Provide the [X, Y] coordinate of the cell's center where the given text is located.  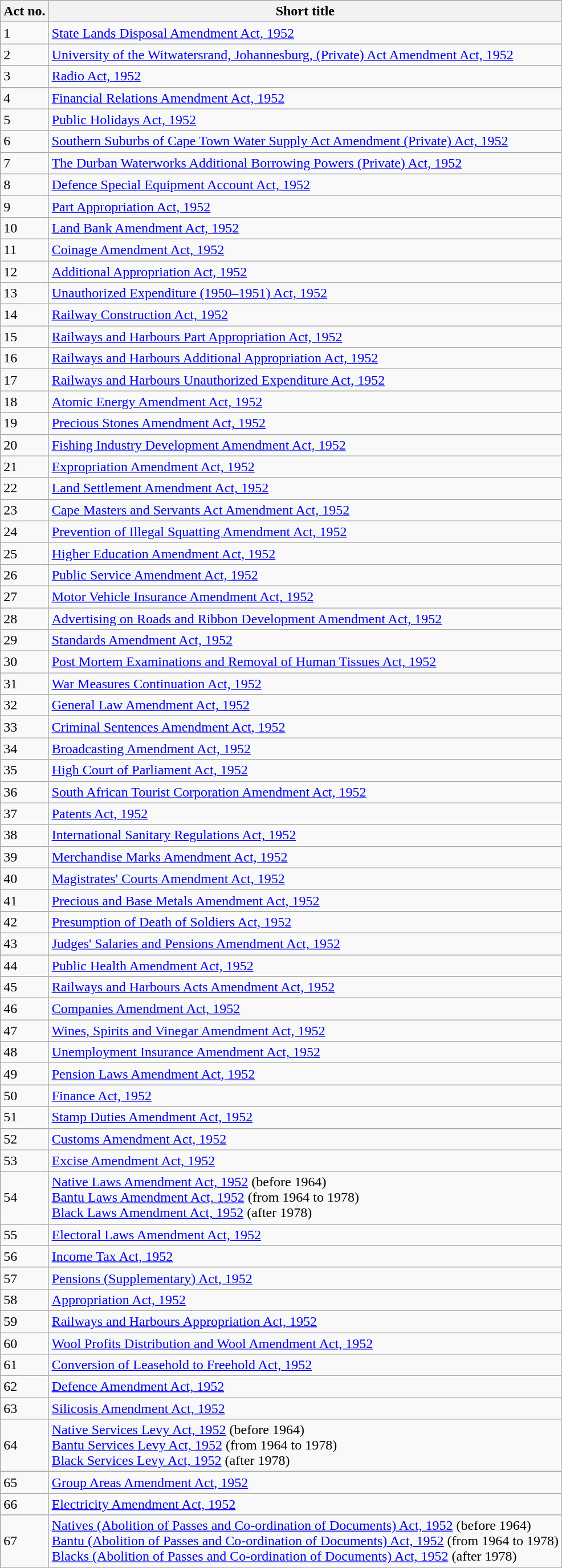
28 [25, 618]
12 [25, 272]
Patents Act, 1952 [305, 814]
Coinage Amendment Act, 1952 [305, 250]
Conversion of Leasehold to Freehold Act, 1952 [305, 1365]
Radio Act, 1952 [305, 76]
8 [25, 185]
Broadcasting Amendment Act, 1952 [305, 749]
58 [25, 1300]
Wines, Spirits and Vinegar Amendment Act, 1952 [305, 1031]
Group Areas Amendment Act, 1952 [305, 1483]
7 [25, 163]
Pensions (Supplementary) Act, 1952 [305, 1278]
Appropriation Act, 1952 [305, 1300]
54 [25, 1198]
14 [25, 315]
33 [25, 727]
39 [25, 857]
60 [25, 1343]
Income Tax Act, 1952 [305, 1256]
Prevention of Illegal Squatting Amendment Act, 1952 [305, 532]
25 [25, 553]
5 [25, 120]
2 [25, 55]
Criminal Sentences Amendment Act, 1952 [305, 727]
55 [25, 1235]
Public Health Amendment Act, 1952 [305, 966]
49 [25, 1074]
Public Holidays Act, 1952 [305, 120]
Railways and Harbours Unauthorized Expenditure Act, 1952 [305, 380]
Higher Education Amendment Act, 1952 [305, 553]
17 [25, 380]
Unauthorized Expenditure (1950–1951) Act, 1952 [305, 293]
Judges' Salaries and Pensions Amendment Act, 1952 [305, 944]
Excise Amendment Act, 1952 [305, 1161]
Public Service Amendment Act, 1952 [305, 575]
34 [25, 749]
27 [25, 597]
29 [25, 640]
21 [25, 467]
42 [25, 922]
41 [25, 900]
Advertising on Roads and Ribbon Development Amendment Act, 1952 [305, 618]
Silicosis Amendment Act, 1952 [305, 1408]
1 [25, 33]
Customs Amendment Act, 1952 [305, 1139]
4 [25, 98]
Native Laws Amendment Act, 1952 (before 1964) Bantu Laws Amendment Act, 1952 (from 1964 to 1978) Black Laws Amendment Act, 1952 (after 1978) [305, 1198]
High Court of Parliament Act, 1952 [305, 770]
43 [25, 944]
Additional Appropriation Act, 1952 [305, 272]
Short title [305, 11]
16 [25, 358]
20 [25, 445]
36 [25, 792]
59 [25, 1321]
44 [25, 966]
State Lands Disposal Amendment Act, 1952 [305, 33]
67 [25, 1541]
Electricity Amendment Act, 1952 [305, 1504]
26 [25, 575]
Electoral Laws Amendment Act, 1952 [305, 1235]
35 [25, 770]
24 [25, 532]
Standards Amendment Act, 1952 [305, 640]
Railways and Harbours Part Appropriation Act, 1952 [305, 337]
Expropriation Amendment Act, 1952 [305, 467]
32 [25, 705]
46 [25, 1009]
66 [25, 1504]
Defence Special Equipment Account Act, 1952 [305, 185]
Land Settlement Amendment Act, 1952 [305, 488]
University of the Witwatersrand, Johannesburg, (Private) Act Amendment Act, 1952 [305, 55]
48 [25, 1052]
37 [25, 814]
Precious Stones Amendment Act, 1952 [305, 423]
Presumption of Death of Soldiers Act, 1952 [305, 922]
9 [25, 206]
53 [25, 1161]
Railways and Harbours Appropriation Act, 1952 [305, 1321]
Act no. [25, 11]
Post Mortem Examinations and Removal of Human Tissues Act, 1952 [305, 662]
Motor Vehicle Insurance Amendment Act, 1952 [305, 597]
The Durban Waterworks Additional Borrowing Powers (Private) Act, 1952 [305, 163]
50 [25, 1096]
11 [25, 250]
45 [25, 987]
Fishing Industry Development Amendment Act, 1952 [305, 445]
Defence Amendment Act, 1952 [305, 1387]
63 [25, 1408]
Financial Relations Amendment Act, 1952 [305, 98]
40 [25, 879]
Railways and Harbours Acts Amendment Act, 1952 [305, 987]
Merchandise Marks Amendment Act, 1952 [305, 857]
Native Services Levy Act, 1952 (before 1964) Bantu Services Levy Act, 1952 (from 1964 to 1978) Black Services Levy Act, 1952 (after 1978) [305, 1445]
10 [25, 228]
6 [25, 141]
13 [25, 293]
Pension Laws Amendment Act, 1952 [305, 1074]
18 [25, 402]
62 [25, 1387]
57 [25, 1278]
Railways and Harbours Additional Appropriation Act, 1952 [305, 358]
23 [25, 510]
International Sanitary Regulations Act, 1952 [305, 835]
19 [25, 423]
South African Tourist Corporation Amendment Act, 1952 [305, 792]
Precious and Base Metals Amendment Act, 1952 [305, 900]
Land Bank Amendment Act, 1952 [305, 228]
Magistrates' Courts Amendment Act, 1952 [305, 879]
Companies Amendment Act, 1952 [305, 1009]
31 [25, 684]
Atomic Energy Amendment Act, 1952 [305, 402]
65 [25, 1483]
Wool Profits Distribution and Wool Amendment Act, 1952 [305, 1343]
General Law Amendment Act, 1952 [305, 705]
War Measures Continuation Act, 1952 [305, 684]
61 [25, 1365]
56 [25, 1256]
47 [25, 1031]
Railway Construction Act, 1952 [305, 315]
Southern Suburbs of Cape Town Water Supply Act Amendment (Private) Act, 1952 [305, 141]
22 [25, 488]
52 [25, 1139]
Unemployment Insurance Amendment Act, 1952 [305, 1052]
64 [25, 1445]
Finance Act, 1952 [305, 1096]
Stamp Duties Amendment Act, 1952 [305, 1117]
38 [25, 835]
30 [25, 662]
Part Appropriation Act, 1952 [305, 206]
15 [25, 337]
51 [25, 1117]
3 [25, 76]
Cape Masters and Servants Act Amendment Act, 1952 [305, 510]
